Provide the [X, Y] coordinate of the cell's center where the given text is located.  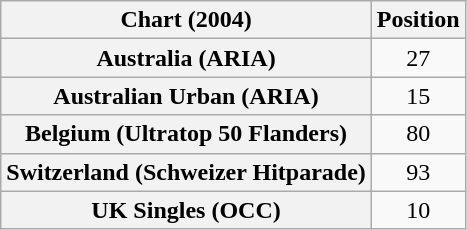
Australia (ARIA) [186, 58]
93 [418, 172]
Position [418, 20]
UK Singles (OCC) [186, 210]
Australian Urban (ARIA) [186, 96]
Switzerland (Schweizer Hitparade) [186, 172]
15 [418, 96]
80 [418, 134]
10 [418, 210]
Chart (2004) [186, 20]
27 [418, 58]
Belgium (Ultratop 50 Flanders) [186, 134]
